Output the (X, Y) coordinate of the center of the cell containing the given text.  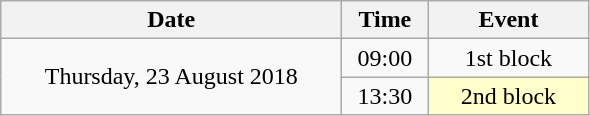
13:30 (385, 96)
1st block (508, 58)
Time (385, 20)
Event (508, 20)
2nd block (508, 96)
Date (172, 20)
09:00 (385, 58)
Thursday, 23 August 2018 (172, 77)
